Output the (X, Y) coordinate of the center of the cell containing the given text.  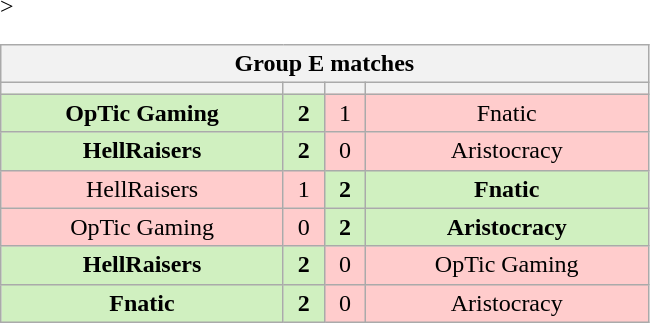
Group E matches (324, 64)
